Determine the [x, y] coordinate at the center of the cell enclosing the given text.  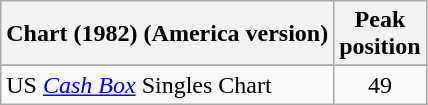
Chart (1982) (America version) [168, 34]
49 [380, 85]
Peakposition [380, 34]
US Cash Box Singles Chart [168, 85]
